Provide the (x, y) coordinate of the cell's center where the given text is located.  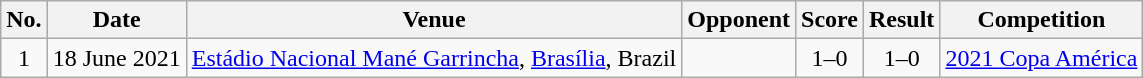
1 (24, 58)
Competition (1042, 20)
Opponent (739, 20)
Score (830, 20)
Venue (434, 20)
Date (116, 20)
2021 Copa América (1042, 58)
18 June 2021 (116, 58)
Estádio Nacional Mané Garrincha, Brasília, Brazil (434, 58)
Result (901, 20)
No. (24, 20)
